Pinpoint the cell where the given text exists, returning its [x, y] midpoint coordinate. 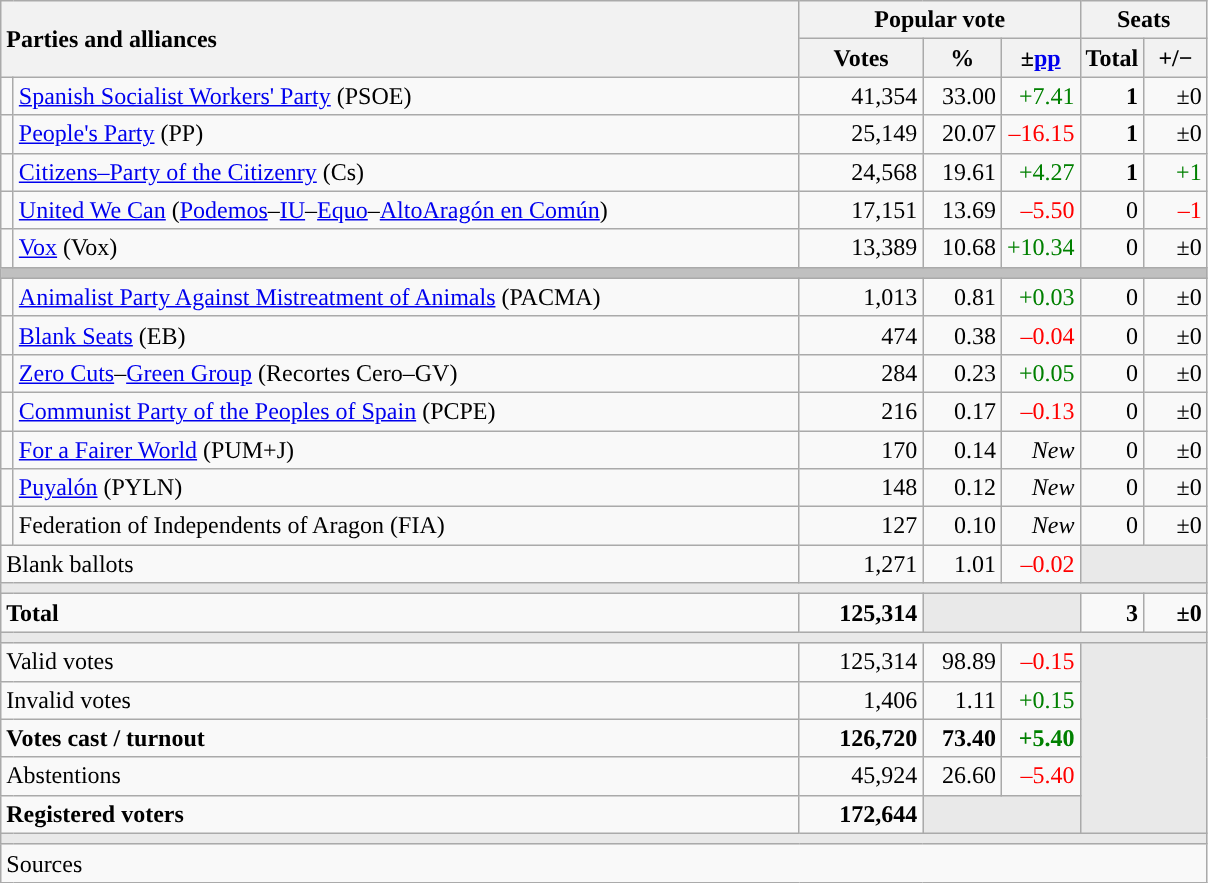
+10.34 [1040, 248]
–0.13 [1040, 411]
Popular vote [940, 20]
26.60 [962, 776]
% [962, 58]
Parties and alliances [400, 39]
–5.40 [1040, 776]
0.23 [962, 373]
1,013 [861, 297]
284 [861, 373]
Spanish Socialist Workers' Party (PSOE) [406, 96]
+5.40 [1040, 738]
–0.04 [1040, 335]
3 [1112, 613]
1.01 [962, 564]
–0.02 [1040, 564]
0.14 [962, 449]
98.89 [962, 662]
Seats [1144, 20]
127 [861, 526]
0.12 [962, 488]
±pp [1040, 58]
13.69 [962, 210]
24,568 [861, 172]
+/− [1176, 58]
Registered voters [400, 814]
United We Can (Podemos–IU–Equo–AltoAragón en Común) [406, 210]
–0.15 [1040, 662]
For a Fairer World (PUM+J) [406, 449]
–5.50 [1040, 210]
0.17 [962, 411]
0.38 [962, 335]
Blank Seats (EB) [406, 335]
0.10 [962, 526]
10.68 [962, 248]
148 [861, 488]
Invalid votes [400, 700]
+0.05 [1040, 373]
73.40 [962, 738]
41,354 [861, 96]
216 [861, 411]
Puyalón (PYLN) [406, 488]
Vox (Vox) [406, 248]
Blank ballots [400, 564]
Citizens–Party of the Citizenry (Cs) [406, 172]
172,644 [861, 814]
33.00 [962, 96]
25,149 [861, 134]
Valid votes [400, 662]
170 [861, 449]
Federation of Independents of Aragon (FIA) [406, 526]
1,406 [861, 700]
+4.27 [1040, 172]
Zero Cuts–Green Group (Recortes Cero–GV) [406, 373]
Sources [604, 863]
13,389 [861, 248]
+0.03 [1040, 297]
17,151 [861, 210]
+1 [1176, 172]
–16.15 [1040, 134]
+0.15 [1040, 700]
0.81 [962, 297]
1,271 [861, 564]
474 [861, 335]
Communist Party of the Peoples of Spain (PCPE) [406, 411]
Animalist Party Against Mistreatment of Animals (PACMA) [406, 297]
19.61 [962, 172]
126,720 [861, 738]
20.07 [962, 134]
1.11 [962, 700]
45,924 [861, 776]
People's Party (PP) [406, 134]
Abstentions [400, 776]
Votes [861, 58]
+7.41 [1040, 96]
Votes cast / turnout [400, 738]
–1 [1176, 210]
